Identify which cell holds the provided text, then report its (X, Y) central coordinate. 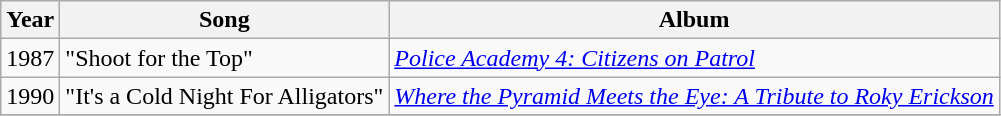
1987 (30, 58)
Song (224, 20)
"It's a Cold Night For Alligators" (224, 96)
Year (30, 20)
"Shoot for the Top" (224, 58)
Album (694, 20)
Where the Pyramid Meets the Eye: A Tribute to Roky Erickson (694, 96)
Police Academy 4: Citizens on Patrol (694, 58)
1990 (30, 96)
